Scan for the cell matching the given text and deliver its (x, y) coordinate at center. 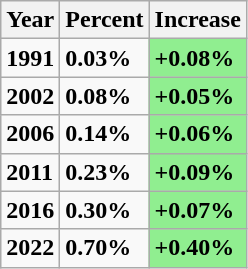
2016 (30, 210)
0.03% (104, 58)
0.70% (104, 248)
0.30% (104, 210)
0.08% (104, 96)
Increase (198, 20)
2006 (30, 134)
2002 (30, 96)
+0.07% (198, 210)
+0.08% (198, 58)
2022 (30, 248)
0.14% (104, 134)
0.23% (104, 172)
+0.09% (198, 172)
1991 (30, 58)
2011 (30, 172)
Year (30, 20)
+0.06% (198, 134)
+0.05% (198, 96)
Percent (104, 20)
+0.40% (198, 248)
